For the text-containing cell, return its midpoint in [X, Y] coordinate format. 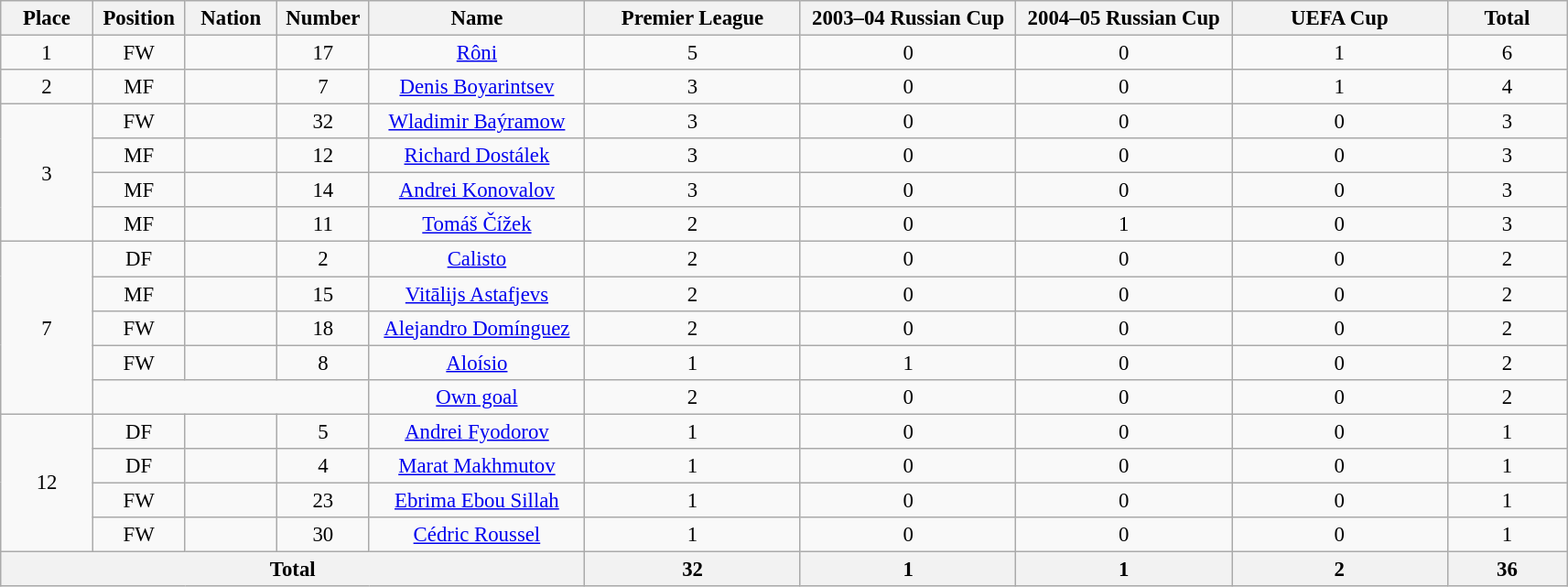
17 [324, 53]
Position [139, 18]
Cédric Roussel [477, 535]
Premier League [693, 18]
Name [477, 18]
Ebrima Ebou Sillah [477, 500]
Rôni [477, 53]
Andrei Fyodorov [477, 431]
Calisto [477, 259]
14 [324, 190]
23 [324, 500]
15 [324, 294]
Alejandro Domínguez [477, 328]
2003–04 Russian Cup [908, 18]
36 [1507, 569]
2004–05 Russian Cup [1124, 18]
Tomáš Čížek [477, 224]
Denis Boyarintsev [477, 87]
Place [48, 18]
Vitālijs Astafjevs [477, 294]
Wladimir Baýramow [477, 122]
18 [324, 328]
8 [324, 363]
Richard Dostálek [477, 156]
Number [324, 18]
Own goal [477, 397]
Andrei Konovalov [477, 190]
UEFA Cup [1340, 18]
11 [324, 224]
Aloísio [477, 363]
6 [1507, 53]
Nation [231, 18]
Marat Makhmutov [477, 466]
30 [324, 535]
